Output the [X, Y] coordinate of the center of the cell containing the given text.  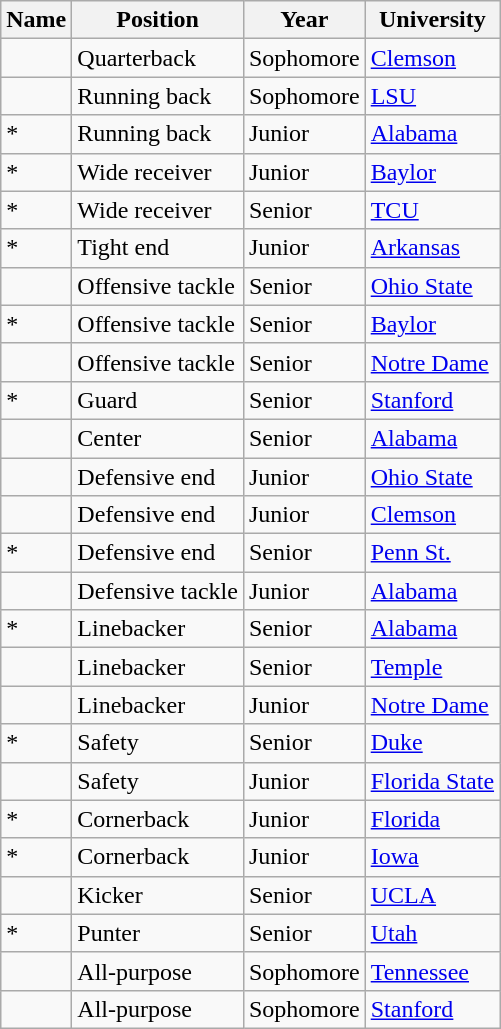
Tight end [158, 248]
Center [158, 438]
TCU [432, 210]
UCLA [432, 895]
Iowa [432, 857]
Defensive tackle [158, 591]
Arkansas [432, 248]
Utah [432, 933]
Tennessee [432, 971]
Name [36, 20]
Temple [432, 667]
Duke [432, 743]
Position [158, 20]
Penn St. [432, 553]
Florida [432, 819]
Quarterback [158, 58]
Punter [158, 933]
Kicker [158, 895]
Guard [158, 400]
Florida State [432, 781]
LSU [432, 96]
University [432, 20]
Year [304, 20]
